Determine the (X, Y) coordinate at the center of the cell enclosing the given text.  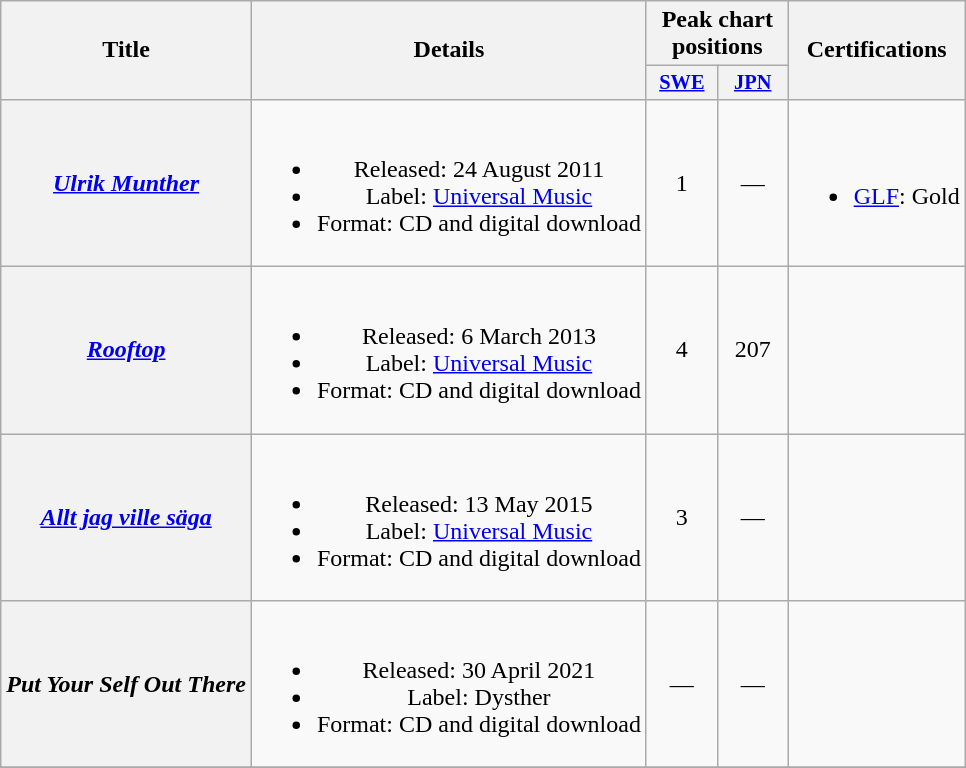
Certifications (876, 50)
Ulrik Munther (126, 182)
Rooftop (126, 350)
Released: 13 May 2015Label: Universal MusicFormat: CD and digital download (448, 518)
Title (126, 50)
SWE (682, 83)
GLF: Gold (876, 182)
JPN (752, 83)
4 (682, 350)
Released: 30 April 2021Label: DystherFormat: CD and digital download (448, 684)
Peak chart positions (717, 34)
207 (752, 350)
Details (448, 50)
Put Your Self Out There (126, 684)
1 (682, 182)
3 (682, 518)
Released: 24 August 2011Label: Universal MusicFormat: CD and digital download (448, 182)
Released: 6 March 2013Label: Universal MusicFormat: CD and digital download (448, 350)
Allt jag ville säga (126, 518)
